Find where the given text appears and provide that cell's center as (x, y) coordinate. 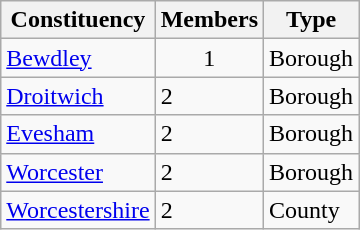
Type (312, 20)
Members (209, 20)
Droitwich (78, 96)
Bewdley (78, 58)
Worcester (78, 172)
1 (209, 58)
Worcestershire (78, 210)
County (312, 210)
Constituency (78, 20)
Evesham (78, 134)
